Extract the (x, y) coordinate from the center of the cell holding the provided text.  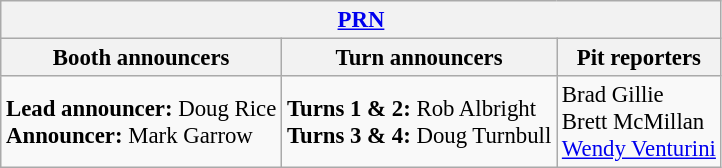
Brad GillieBrett McMillanWendy Venturini (640, 122)
Lead announcer: Doug RiceAnnouncer: Mark Garrow (142, 122)
Pit reporters (640, 58)
Booth announcers (142, 58)
Turn announcers (420, 58)
Turns 1 & 2: Rob AlbrightTurns 3 & 4: Doug Turnbull (420, 122)
PRN (361, 20)
